Capture the cell that displays the provided text and extract its [x, y] central coordinate. 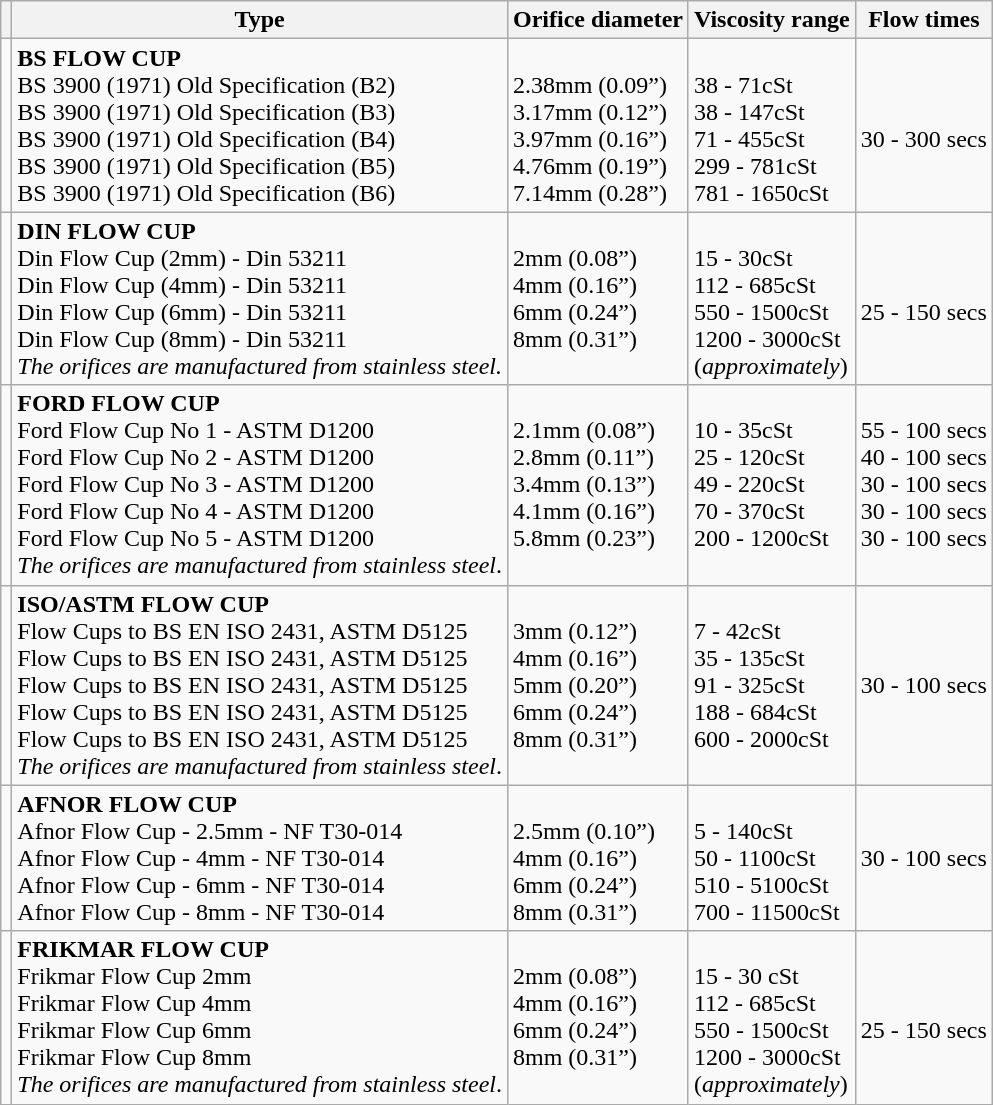
2.1mm (0.08”)2.8mm (0.11”)3.4mm (0.13”)4.1mm (0.16”)5.8mm (0.23”) [598, 485]
AFNOR FLOW CUPAfnor Flow Cup - 2.5mm - NF T30-014Afnor Flow Cup - 4mm - NF T30-014Afnor Flow Cup - 6mm - NF T30-014Afnor Flow Cup - 8mm - NF T30-014 [260, 858]
3mm (0.12”)4mm (0.16”)5mm (0.20”)6mm (0.24”)8mm (0.31”) [598, 685]
Viscosity range [772, 20]
38 - 71cSt 38 - 147cSt 71 - 455cSt 299 - 781cSt 781 - 1650cSt [772, 126]
Flow times [924, 20]
2.38mm (0.09”)3.17mm (0.12”)3.97mm (0.16”)4.76mm (0.19”)7.14mm (0.28”) [598, 126]
2.5mm (0.10”)4mm (0.16”)6mm (0.24”)8mm (0.31”) [598, 858]
30 - 300 secs [924, 126]
7 - 42cSt35 - 135cSt91 - 325cSt188 - 684cSt600 - 2000cSt [772, 685]
Type [260, 20]
15 - 30 cSt112 - 685cSt550 - 1500cSt1200 - 3000cSt(approximately) [772, 1018]
55 - 100 secs40 - 100 secs30 - 100 secs30 - 100 secs30 - 100 secs [924, 485]
FRIKMAR FLOW CUPFrikmar Flow Cup 2mmFrikmar Flow Cup 4mmFrikmar Flow Cup 6mmFrikmar Flow Cup 8mmThe orifices are manufactured from stainless steel. [260, 1018]
15 - 30cSt112 - 685cSt550 - 1500cSt1200 - 3000cSt(approximately) [772, 298]
5 - 140cSt50 - 1100cSt510 - 5100cSt700 - 11500cSt [772, 858]
10 - 35cSt25 - 120cSt49 - 220cSt70 - 370cSt200 - 1200cSt [772, 485]
Orifice diameter [598, 20]
